Scan for the cell matching the given text and deliver its (X, Y) coordinate at center. 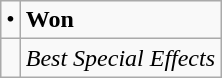
• (10, 20)
Best Special Effects (120, 58)
Won (120, 20)
